For the text-containing cell, return its midpoint in [X, Y] coordinate format. 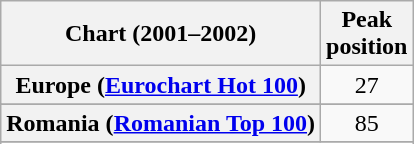
Europe (Eurochart Hot 100) [161, 85]
Peakposition [367, 34]
27 [367, 85]
Romania (Romanian Top 100) [161, 123]
85 [367, 123]
Chart (2001–2002) [161, 34]
